Extract the [X, Y] coordinate from the center of the cell holding the provided text.  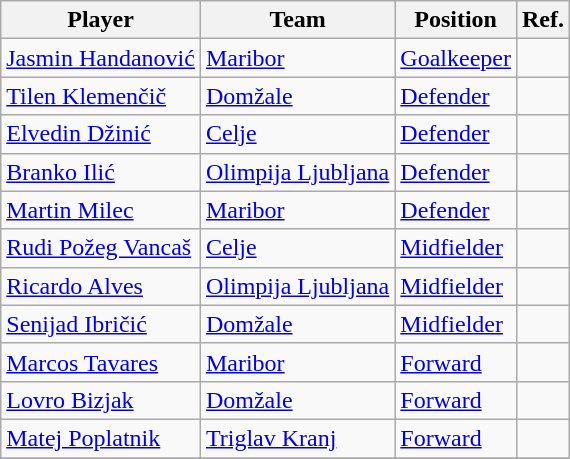
Ricardo Alves [101, 286]
Goalkeeper [456, 58]
Jasmin Handanović [101, 58]
Tilen Klemenčič [101, 96]
Martin Milec [101, 210]
Elvedin Džinić [101, 134]
Rudi Požeg Vancaš [101, 248]
Matej Poplatnik [101, 438]
Branko Ilić [101, 172]
Marcos Tavares [101, 362]
Position [456, 20]
Senijad Ibričić [101, 324]
Triglav Kranj [297, 438]
Team [297, 20]
Lovro Bizjak [101, 400]
Player [101, 20]
Ref. [542, 20]
